Return [X, Y] of the center of cell containing provided text 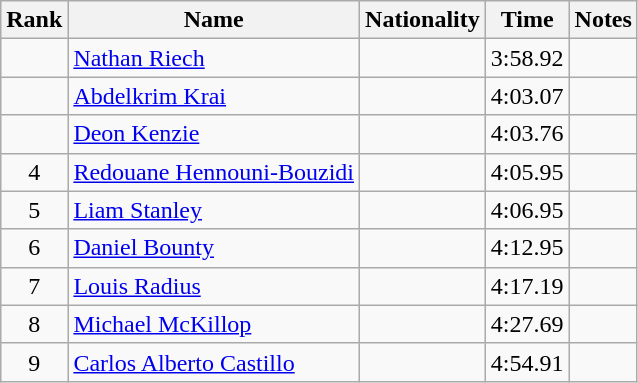
Abdelkrim Krai [214, 96]
Time [527, 20]
4:03.76 [527, 134]
4 [34, 172]
4:03.07 [527, 96]
Rank [34, 20]
Deon Kenzie [214, 134]
Nathan Riech [214, 58]
3:58.92 [527, 58]
8 [34, 324]
4:12.95 [527, 248]
Daniel Bounty [214, 248]
4:54.91 [527, 362]
Carlos Alberto Castillo [214, 362]
9 [34, 362]
Louis Radius [214, 286]
7 [34, 286]
5 [34, 210]
4:27.69 [527, 324]
Michael McKillop [214, 324]
Liam Stanley [214, 210]
Redouane Hennouni-Bouzidi [214, 172]
Nationality [423, 20]
Notes [603, 20]
4:05.95 [527, 172]
4:06.95 [527, 210]
6 [34, 248]
4:17.19 [527, 286]
Name [214, 20]
